Pinpoint the cell where the given text exists, returning its [x, y] midpoint coordinate. 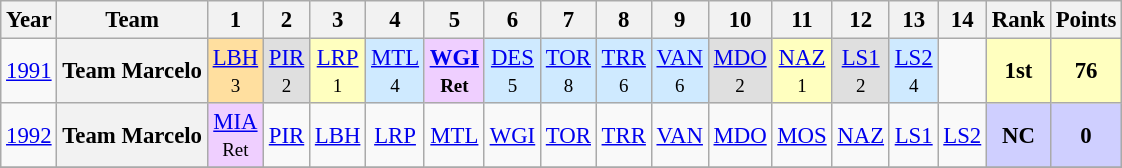
Rank [1019, 20]
10 [740, 20]
NC [1019, 136]
3 [338, 20]
DES5 [512, 72]
PIR2 [286, 72]
14 [962, 20]
7 [569, 20]
LS24 [914, 72]
LRP1 [338, 72]
9 [680, 20]
1 [235, 20]
76 [1086, 72]
LBH [338, 136]
TOR [569, 136]
LS2 [962, 136]
LS1 [914, 136]
TRR6 [624, 72]
1st [1019, 72]
6 [512, 20]
VAN6 [680, 72]
NAZ [860, 136]
2 [286, 20]
MOS [802, 136]
LS12 [860, 72]
1992 [29, 136]
0 [1086, 136]
TRR [624, 136]
11 [802, 20]
Team [132, 20]
1991 [29, 72]
12 [860, 20]
PIR [286, 136]
MIARet [235, 136]
MTL4 [396, 72]
LRP [396, 136]
4 [396, 20]
WGIRet [454, 72]
WGI [512, 136]
VAN [680, 136]
TOR8 [569, 72]
MTL [454, 136]
MDO [740, 136]
8 [624, 20]
Year [29, 20]
5 [454, 20]
MDO2 [740, 72]
13 [914, 20]
Points [1086, 20]
NAZ1 [802, 72]
LBH3 [235, 72]
